Locate the cell with the specified text and output its (x, y) center coordinate. 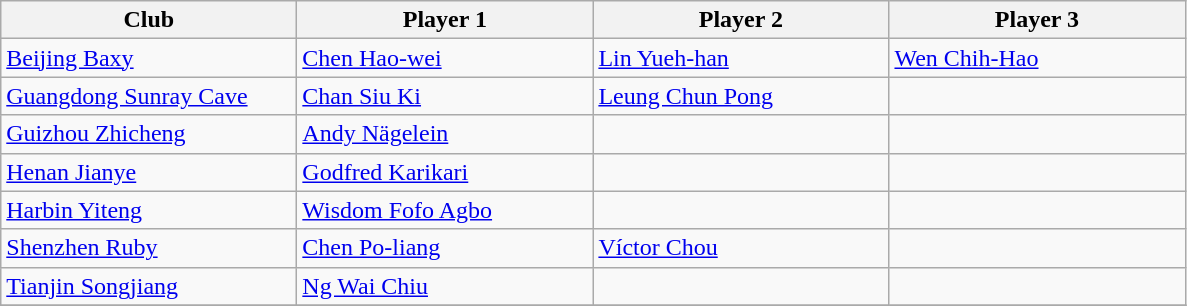
Tianjin Songjiang (149, 286)
Player 3 (1037, 20)
Club (149, 20)
Leung Chun Pong (741, 96)
Player 2 (741, 20)
Víctor Chou (741, 248)
Henan Jianye (149, 172)
Ng Wai Chiu (445, 286)
Beijing Baxy (149, 58)
Wen Chih-Hao (1037, 58)
Harbin Yiteng (149, 210)
Godfred Karikari (445, 172)
Chen Hao-wei (445, 58)
Shenzhen Ruby (149, 248)
Guizhou Zhicheng (149, 134)
Chan Siu Ki (445, 96)
Player 1 (445, 20)
Guangdong Sunray Cave (149, 96)
Lin Yueh-han (741, 58)
Andy Nägelein (445, 134)
Chen Po-liang (445, 248)
Wisdom Fofo Agbo (445, 210)
